Detect which cell encompasses the target text, then output its [x, y] center coordinate. 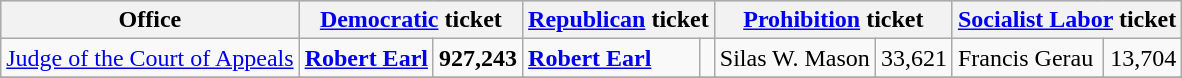
Francis Gerau [1027, 58]
13,704 [1142, 58]
Prohibition ticket [833, 20]
33,621 [914, 58]
Office [150, 20]
Judge of the Court of Appeals [150, 58]
Silas W. Mason [794, 58]
Democratic ticket [410, 20]
927,243 [478, 58]
Republican ticket [619, 20]
Socialist Labor ticket [1066, 20]
